Return the [x, y] coordinate for the center point of the cell that contains the specified text.  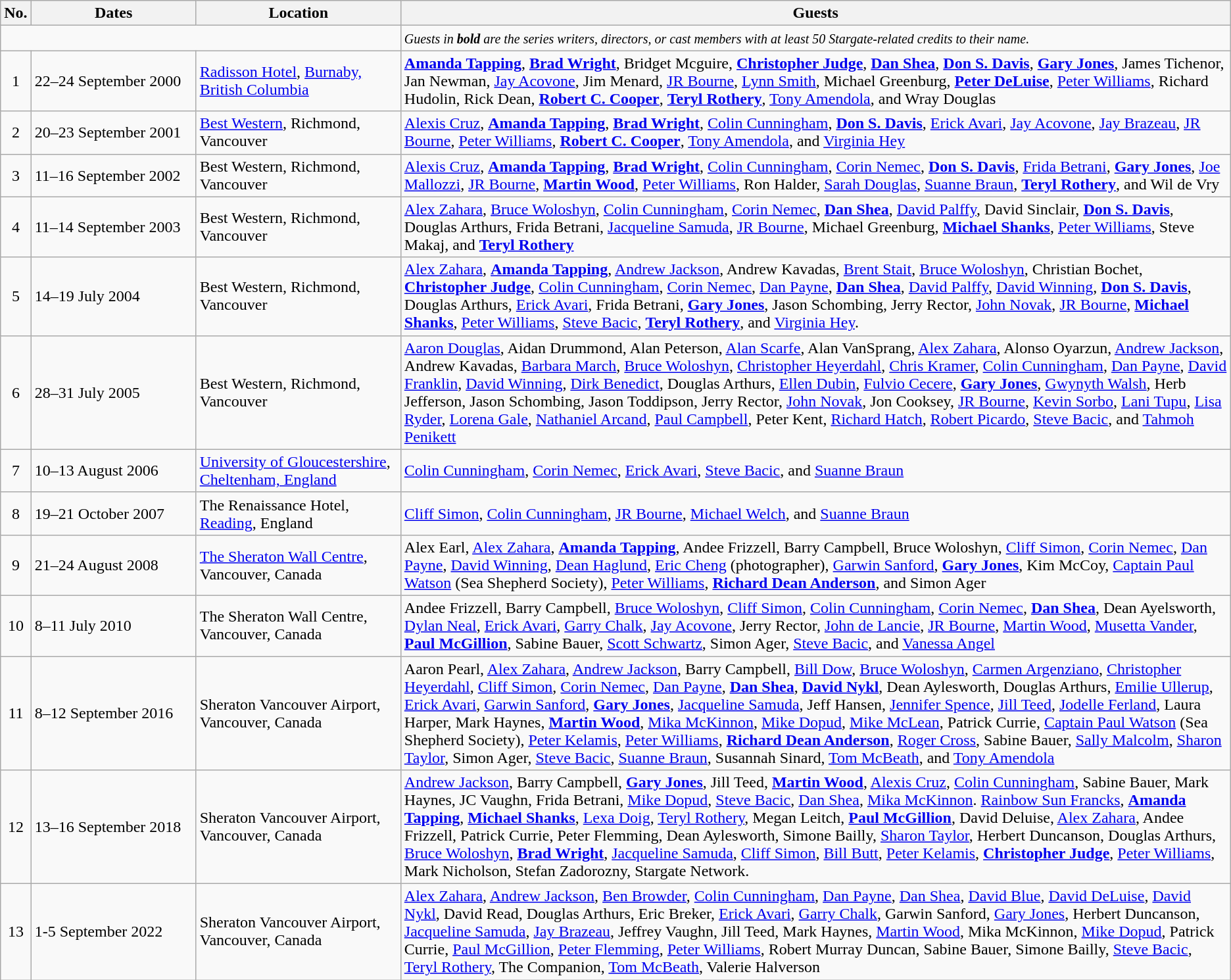
5 [16, 296]
13–16 September 2018 [113, 827]
Radisson Hotel, Burnaby, British Columbia [299, 81]
11 [16, 713]
13 [16, 932]
8–11 July 2010 [113, 625]
Location [299, 13]
28–31 July 2005 [113, 392]
Cliff Simon, Colin Cunningham, JR Bourne, Michael Welch, and Suanne Braun [815, 513]
9 [16, 565]
3 [16, 175]
Colin Cunningham, Corin Nemec, Erick Avari, Steve Bacic, and Suanne Braun [815, 471]
8–12 September 2016 [113, 713]
University of Gloucestershire, Cheltenham, England [299, 471]
2 [16, 133]
11–16 September 2002 [113, 175]
6 [16, 392]
Guests in bold are the series writers, directors, or cast members with at least 50 Stargate-related credits to their name. [815, 38]
10 [16, 625]
12 [16, 827]
1 [16, 81]
21–24 August 2008 [113, 565]
Dates [113, 13]
1-5 September 2022 [113, 932]
7 [16, 471]
22–24 September 2000 [113, 81]
8 [16, 513]
11–14 September 2003 [113, 227]
Guests [815, 13]
The Renaissance Hotel, Reading, England [299, 513]
14–19 July 2004 [113, 296]
10–13 August 2006 [113, 471]
19–21 October 2007 [113, 513]
4 [16, 227]
No. [16, 13]
20–23 September 2001 [113, 133]
